Scan for the cell matching the given text and deliver its (X, Y) coordinate at center. 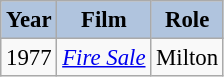
Fire Sale (104, 58)
Role (188, 20)
Film (104, 20)
Year (29, 20)
1977 (29, 58)
Milton (188, 58)
